Extract the (x, y) coordinate from the center of the cell holding the provided text.  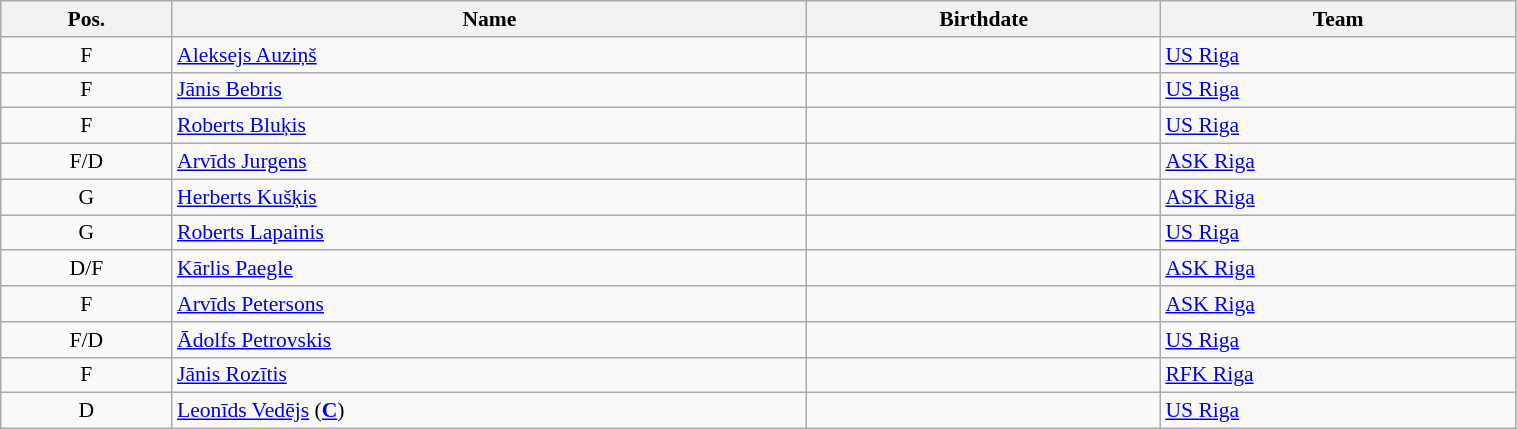
Leonīds Vedējs (C) (490, 411)
Arvīds Petersons (490, 304)
RFK Riga (1338, 375)
Roberts Lapainis (490, 233)
Aleksejs Auziņš (490, 55)
Ādolfs Petrovskis (490, 340)
Jānis Rozītis (490, 375)
Herberts Kušķis (490, 197)
Jānis Bebris (490, 90)
Birthdate (984, 19)
D/F (86, 269)
Arvīds Jurgens (490, 162)
Team (1338, 19)
D (86, 411)
Kārlis Paegle (490, 269)
Pos. (86, 19)
Name (490, 19)
Roberts Bluķis (490, 126)
